For the text-containing cell, return its midpoint in [X, Y] coordinate format. 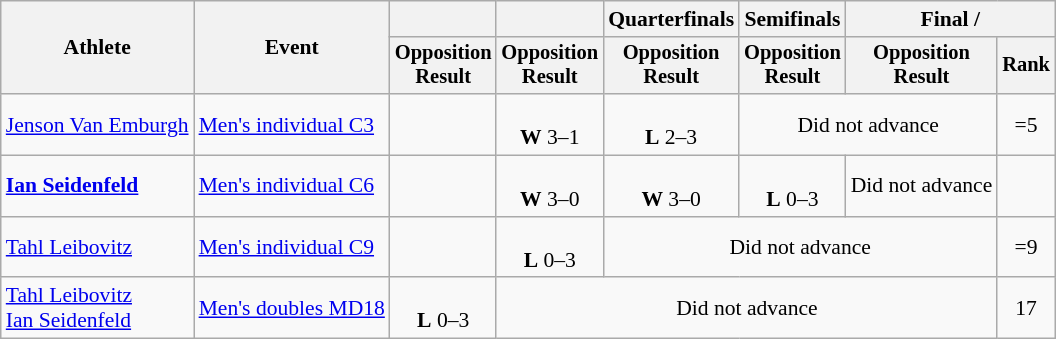
Semifinals [792, 19]
L 2–3 [671, 124]
Men's individual C9 [292, 248]
=9 [1026, 248]
Final / [950, 19]
W 3–1 [550, 124]
Athlete [98, 48]
Ian Seidenfeld [98, 186]
Jenson Van Emburgh [98, 124]
Rank [1026, 66]
=5 [1026, 124]
Tahl LeibovitzIan Seidenfeld [98, 308]
Men's individual C3 [292, 124]
Men's individual C6 [292, 186]
Men's doubles MD18 [292, 308]
17 [1026, 308]
Tahl Leibovitz [98, 248]
Event [292, 48]
Quarterfinals [671, 19]
